Provide the (x, y) coordinate of the cell's center where the given text is located.  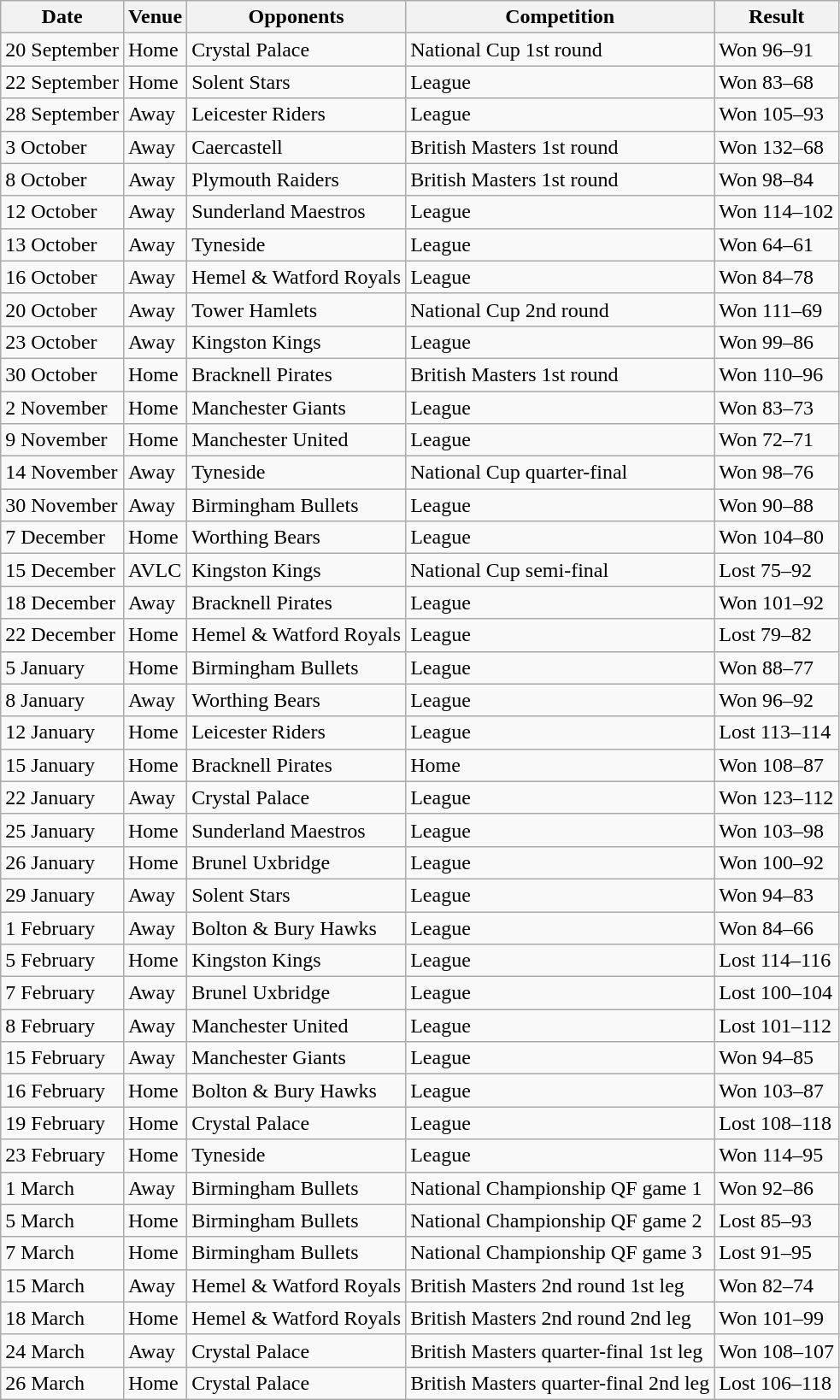
15 December (62, 570)
National Championship QF game 2 (561, 1221)
Plymouth Raiders (297, 179)
Won 101–99 (777, 1318)
7 December (62, 538)
Result (777, 17)
Won 99–86 (777, 342)
Won 88–77 (777, 668)
25 January (62, 830)
14 November (62, 473)
Venue (155, 17)
Won 103–98 (777, 830)
Won 100–92 (777, 862)
Date (62, 17)
13 October (62, 244)
9 November (62, 440)
Won 98–84 (777, 179)
12 January (62, 732)
Won 123–112 (777, 797)
20 September (62, 50)
1 March (62, 1188)
Won 111–69 (777, 309)
8 October (62, 179)
Lost 79–82 (777, 635)
British Masters quarter-final 1st leg (561, 1350)
1 February (62, 927)
Won 94–85 (777, 1058)
National Cup 2nd round (561, 309)
Won 83–68 (777, 82)
5 March (62, 1221)
Won 84–66 (777, 927)
23 October (62, 342)
Won 101–92 (777, 603)
8 February (62, 1026)
Won 104–80 (777, 538)
British Masters quarter-final 2nd leg (561, 1383)
24 March (62, 1350)
Won 114–102 (777, 212)
Won 96–92 (777, 700)
Won 84–78 (777, 277)
Won 90–88 (777, 505)
15 January (62, 765)
National Cup 1st round (561, 50)
British Masters 2nd round 2nd leg (561, 1318)
18 March (62, 1318)
Lost 91–95 (777, 1253)
Lost 100–104 (777, 993)
18 December (62, 603)
Lost 108–118 (777, 1123)
12 October (62, 212)
30 October (62, 374)
Won 108–87 (777, 765)
Won 98–76 (777, 473)
British Masters 2nd round 1st leg (561, 1285)
30 November (62, 505)
Competition (561, 17)
Lost 75–92 (777, 570)
Won 108–107 (777, 1350)
National Cup semi-final (561, 570)
19 February (62, 1123)
22 December (62, 635)
Tower Hamlets (297, 309)
28 September (62, 115)
AVLC (155, 570)
20 October (62, 309)
Lost 113–114 (777, 732)
Won 132–68 (777, 147)
16 October (62, 277)
29 January (62, 895)
Lost 85–93 (777, 1221)
Won 105–93 (777, 115)
Won 92–86 (777, 1188)
7 March (62, 1253)
Won 82–74 (777, 1285)
7 February (62, 993)
Lost 114–116 (777, 961)
22 September (62, 82)
Opponents (297, 17)
16 February (62, 1091)
Lost 106–118 (777, 1383)
National Cup quarter-final (561, 473)
3 October (62, 147)
Won 72–71 (777, 440)
Won 96–91 (777, 50)
23 February (62, 1156)
National Championship QF game 3 (561, 1253)
26 March (62, 1383)
15 February (62, 1058)
Won 114–95 (777, 1156)
26 January (62, 862)
8 January (62, 700)
Won 64–61 (777, 244)
15 March (62, 1285)
Won 94–83 (777, 895)
22 January (62, 797)
5 February (62, 961)
Caercastell (297, 147)
Lost 101–112 (777, 1026)
2 November (62, 408)
Won 110–96 (777, 374)
National Championship QF game 1 (561, 1188)
Won 83–73 (777, 408)
5 January (62, 668)
Won 103–87 (777, 1091)
